Detect which cell encompasses the target text, then output its (x, y) center coordinate. 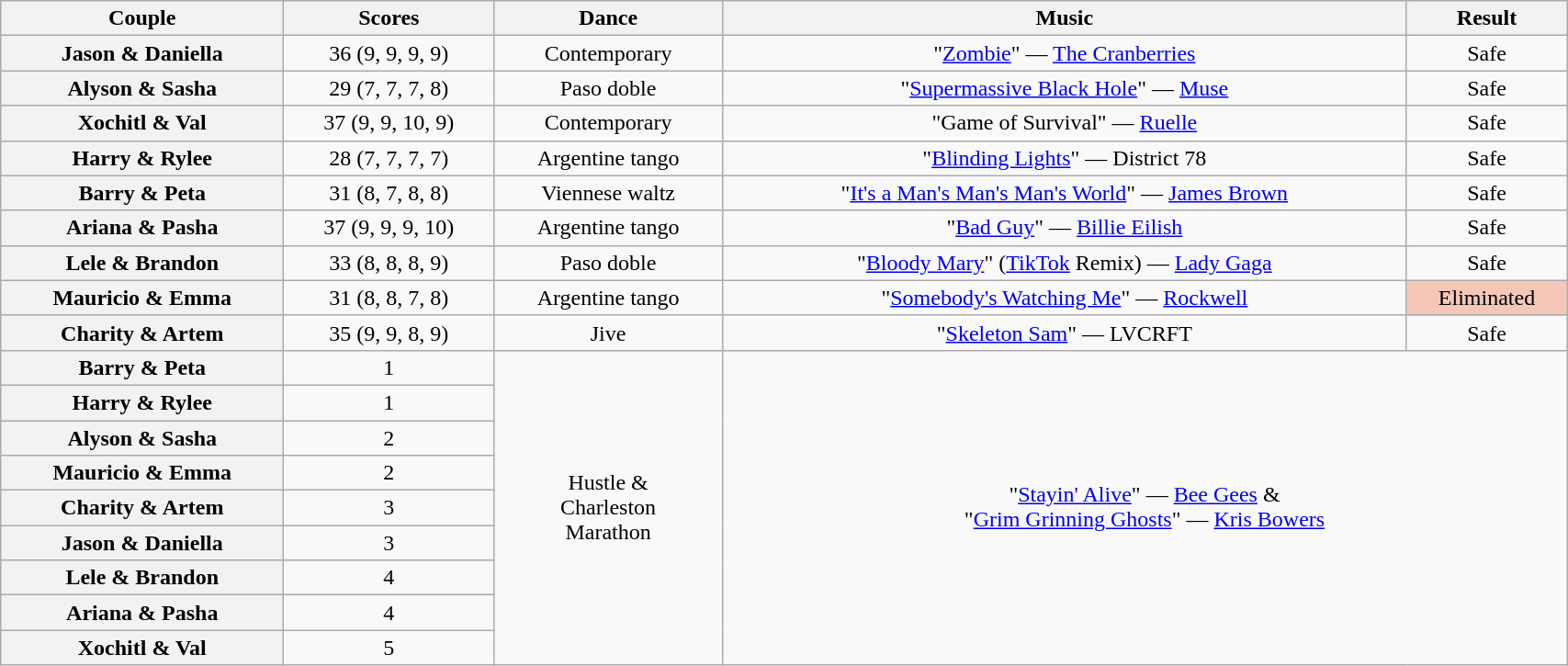
Viennese waltz (608, 193)
"Supermassive Black Hole" — Muse (1064, 88)
Couple (142, 18)
"It's a Man's Man's Man's World" — James Brown (1064, 193)
5 (389, 648)
Hustle &CharlestonMarathon (608, 507)
37 (9, 9, 9, 10) (389, 228)
31 (8, 8, 7, 8) (389, 298)
Music (1064, 18)
"Somebody's Watching Me" — Rockwell (1064, 298)
"Zombie" — The Cranberries (1064, 53)
"Game of Survival" — Ruelle (1064, 123)
33 (8, 8, 8, 9) (389, 263)
"Blinding Lights" — District 78 (1064, 158)
36 (9, 9, 9, 9) (389, 53)
35 (9, 9, 8, 9) (389, 333)
31 (8, 7, 8, 8) (389, 193)
"Skeleton Sam" — LVCRFT (1064, 333)
Dance (608, 18)
Result (1486, 18)
"Bloody Mary" (TikTok Remix) — Lady Gaga (1064, 263)
"Bad Guy" — Billie Eilish (1064, 228)
37 (9, 9, 10, 9) (389, 123)
28 (7, 7, 7, 7) (389, 158)
Jive (608, 333)
29 (7, 7, 7, 8) (389, 88)
Eliminated (1486, 298)
"Stayin' Alive" — Bee Gees &"Grim Grinning Ghosts" — Kris Bowers (1145, 507)
Scores (389, 18)
